Return the [X, Y] coordinate for the center point of the cell that contains the specified text.  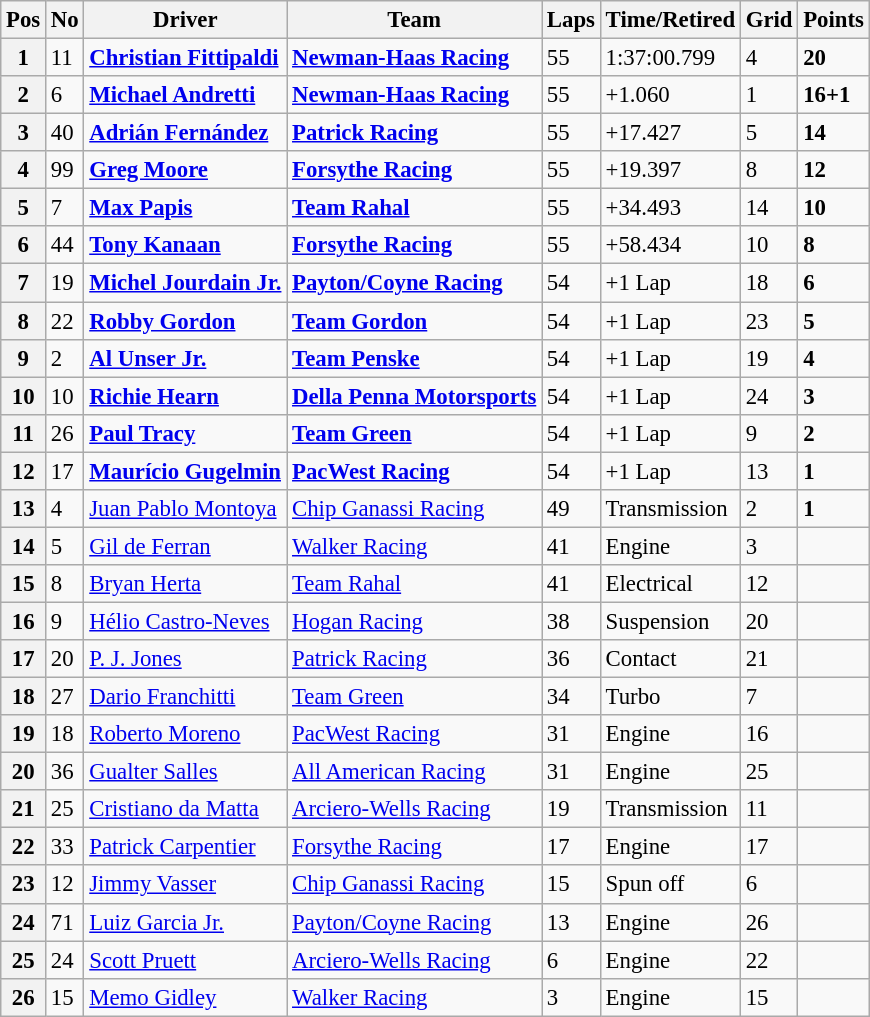
Hogan Racing [414, 621]
Driver [186, 20]
Dario Franchitti [186, 697]
Richie Hearn [186, 396]
P. J. Jones [186, 659]
Al Unser Jr. [186, 358]
Points [834, 20]
Pos [24, 20]
Bryan Herta [186, 584]
Gualter Salles [186, 772]
Team Penske [414, 358]
Contact [670, 659]
+19.397 [670, 170]
Christian Fittipaldi [186, 58]
Grid [768, 20]
Paul Tracy [186, 433]
49 [572, 509]
27 [65, 697]
16+1 [834, 95]
Roberto Moreno [186, 734]
Electrical [670, 584]
Cristiano da Matta [186, 809]
Patrick Carpentier [186, 847]
34 [572, 697]
Michael Andretti [186, 95]
Suspension [670, 621]
Scott Pruett [186, 960]
Robby Gordon [186, 321]
Team Gordon [414, 321]
Memo Gidley [186, 997]
Gil de Ferran [186, 546]
Max Papis [186, 208]
+17.427 [670, 133]
Luiz Garcia Jr. [186, 922]
Della Penna Motorsports [414, 396]
Laps [572, 20]
40 [65, 133]
44 [65, 245]
71 [65, 922]
Adrián Fernández [186, 133]
38 [572, 621]
Tony Kanaan [186, 245]
Spun off [670, 885]
Team [414, 20]
Maurício Gugelmin [186, 471]
All American Racing [414, 772]
33 [65, 847]
No [65, 20]
+34.493 [670, 208]
+58.434 [670, 245]
Turbo [670, 697]
Juan Pablo Montoya [186, 509]
Michel Jourdain Jr. [186, 283]
Greg Moore [186, 170]
Time/Retired [670, 20]
1:37:00.799 [670, 58]
Hélio Castro-Neves [186, 621]
99 [65, 170]
+1.060 [670, 95]
Jimmy Vasser [186, 885]
